From the cell containing the given text, extract its center point as (X, Y) coordinate. 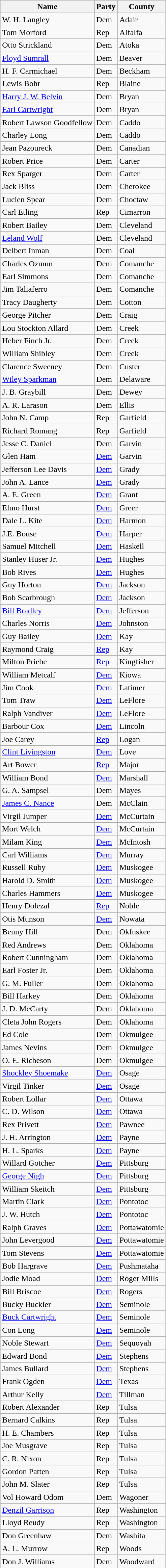
George Nigh (47, 1176)
John N. Camp (47, 418)
Robert Price (47, 161)
Samuel Mitchell (47, 546)
John Levergood (47, 1240)
Delaware (142, 379)
Bill Briscoe (47, 1292)
C. D. Wilson (47, 1112)
A. E. Green (47, 495)
Noble (142, 906)
Party (106, 7)
Jesse C. Daniel (47, 444)
J.E. Bouse (47, 533)
Milam King (47, 842)
Carl Etling (47, 212)
Buck Cartwright (47, 1317)
Bernard Calkins (47, 1420)
Con Long (47, 1330)
Robert Bailey (47, 225)
J. W. Hutch (47, 1215)
A. R. Larason (47, 405)
Jack Bliss (47, 187)
Woods (142, 1548)
Frank Ogden (47, 1381)
Wagoner (142, 1497)
Cherokee (142, 187)
Elmo Hurst (47, 508)
Rogers (142, 1292)
Otis Munson (47, 919)
Robert Alexander (47, 1407)
William Bond (47, 777)
Mort Welch (47, 829)
County (142, 7)
Okfuskee (142, 932)
Gordon Patten (47, 1471)
Guy Horton (47, 585)
John A. Lance (47, 482)
Harmon (142, 521)
Bob Scarbrough (47, 598)
Floyd Sumrall (47, 58)
Tom Morford (47, 32)
Stanley Huser Jr. (47, 559)
Ralph Vandiver (47, 713)
Murray (142, 855)
Kingfisher (142, 662)
John M. Slater (47, 1484)
Adair (142, 20)
Robert Cunningham (47, 957)
Charles Hammers (47, 893)
G. M. Fuller (47, 983)
Jodie Moad (47, 1279)
Clarence Sweeney (47, 366)
Dewey (142, 392)
Harold D. Smith (47, 880)
Dale L. Kite (47, 521)
Denzil Garrison (47, 1510)
Pawnee (142, 1124)
Lloyd Reudy (47, 1523)
George Pitcher (47, 315)
Charley Long (47, 135)
Tom Traw (47, 700)
Canadian (142, 148)
Jefferson (142, 611)
William Shibley (47, 353)
Love (142, 752)
Sequoyah (142, 1343)
Ralph Graves (47, 1227)
Coal (142, 251)
O. E. Richeson (47, 1060)
Harry J. W. Belvin (47, 97)
Kiowa (142, 675)
Arthur Kelly (47, 1394)
James Bullard (47, 1368)
Edward Bond (47, 1356)
Wiley Sparkman (47, 379)
Name (47, 7)
Don Greenhaw (47, 1536)
Alfalfa (142, 32)
Glen Ham (47, 456)
Tillman (142, 1394)
A. L. Murrow (47, 1548)
Clint Livingston (47, 752)
Bill Bradley (47, 611)
Benny Hill (47, 932)
Major (142, 765)
Joe Musgrave (47, 1446)
Harper (142, 533)
McClain (142, 803)
Roger Mills (142, 1279)
Red Andrews (47, 945)
James C. Nance (47, 803)
Custer (142, 366)
H. E. Chambers (47, 1433)
Washita (142, 1536)
McIntosh (142, 842)
H. L. Sparks (47, 1150)
H. F. Carmichael (47, 71)
Haskell (142, 546)
Richard Romang (47, 431)
Ed Cole (47, 1035)
Choctaw (142, 200)
Guy Bailey (47, 636)
Virgil Jumper (47, 816)
Pushmataha (142, 1266)
Don J. Williams (47, 1561)
Jim Taliaferro (47, 289)
Latimer (142, 688)
Beaver (142, 58)
Bob Hargrave (47, 1266)
Mayes (142, 791)
Virgil Tinker (47, 1086)
Texas (142, 1381)
Tracy Daugherty (47, 302)
Blaine (142, 84)
Milton Priebe (47, 662)
Jim Cook (47, 688)
Jean Pazoureck (47, 148)
Bill Harkey (47, 996)
Woodward (142, 1561)
Noble Stewart (47, 1343)
Cimarron (142, 212)
William Metcalf (47, 675)
Martin Clark (47, 1202)
Craig (142, 315)
Johnston (142, 623)
Greer (142, 508)
Shockley Shoemake (47, 1073)
Joe Carey (47, 739)
William Skeitch (47, 1189)
Robert Lollar (47, 1099)
Art Bower (47, 765)
Lewis Bohr (47, 84)
Grant (142, 495)
Charles Ozmun (47, 264)
Barbour Cox (47, 726)
Delbert Inman (47, 251)
Lucien Spear (47, 200)
Ellis (142, 405)
Charles Norris (47, 623)
Leland Wolf (47, 238)
Robert Lawson Goodfellow (47, 122)
Jefferson Lee Davis (47, 469)
J. D. McCarty (47, 1009)
Earl Foster Jr. (47, 970)
Henry Dolezal (47, 906)
Earl Cartwright (47, 109)
Heber Finch Jr. (47, 341)
Willard Gotcher (47, 1163)
Raymond Craig (47, 649)
Cotton (142, 302)
Atoka (142, 45)
Earl Simmons (47, 276)
Rex Privett (47, 1124)
W. H. Langley (47, 20)
Beckham (142, 71)
Carl Williams (47, 855)
Tom Stevens (47, 1253)
Nowata (142, 919)
Lincoln (142, 726)
Logan (142, 739)
Cleta John Rogers (47, 1022)
Bucky Buckler (47, 1304)
Vol Howard Odom (47, 1497)
Rex Sparger (47, 174)
Lou Stockton Allard (47, 328)
G. A. Sampsel (47, 791)
J. H. Arrington (47, 1137)
James Nevins (47, 1047)
Otto Strickland (47, 45)
C. R. Nixon (47, 1459)
Marshall (142, 777)
J. B. Graybill (47, 392)
Bob Rives (47, 572)
Russell Ruby (47, 868)
